Return [X, Y] of the center of cell containing provided text 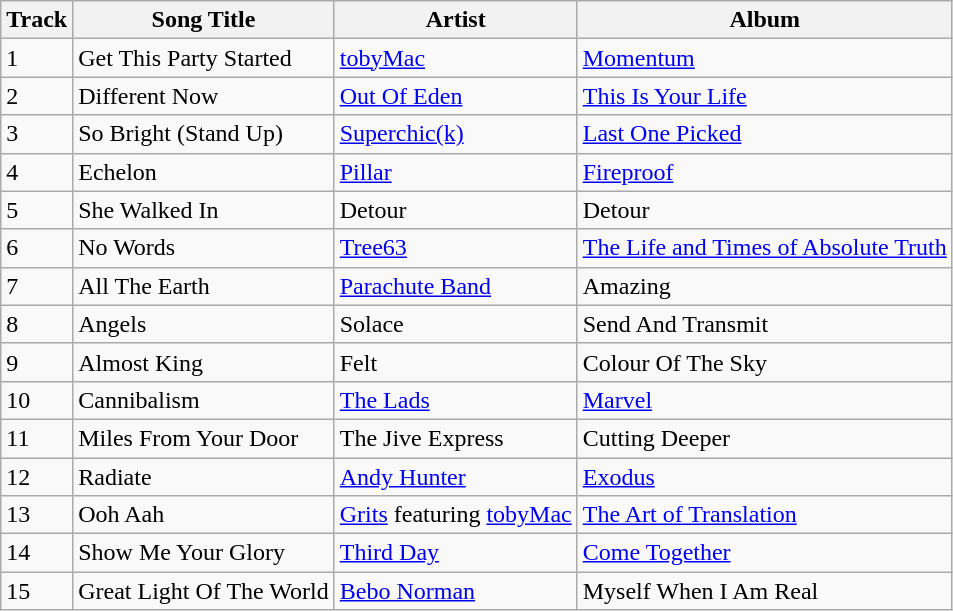
No Words [204, 248]
Solace [456, 324]
Great Light Of The World [204, 591]
10 [37, 400]
Grits featuring tobyMac [456, 515]
The Lads [456, 400]
Miles From Your Door [204, 438]
Echelon [204, 172]
Amazing [764, 286]
Colour Of The Sky [764, 362]
Myself When I Am Real [764, 591]
Different Now [204, 96]
12 [37, 477]
Felt [456, 362]
14 [37, 553]
So Bright (Stand Up) [204, 134]
This Is Your Life [764, 96]
8 [37, 324]
Third Day [456, 553]
She Walked In [204, 210]
The Life and Times of Absolute Truth [764, 248]
Ooh Aah [204, 515]
Momentum [764, 58]
Bebo Norman [456, 591]
The Art of Translation [764, 515]
15 [37, 591]
Artist [456, 20]
Pillar [456, 172]
Send And Transmit [764, 324]
Get This Party Started [204, 58]
Angels [204, 324]
11 [37, 438]
Radiate [204, 477]
Parachute Band [456, 286]
4 [37, 172]
Andy Hunter [456, 477]
1 [37, 58]
Album [764, 20]
Cannibalism [204, 400]
Marvel [764, 400]
Show Me Your Glory [204, 553]
13 [37, 515]
Song Title [204, 20]
Come Together [764, 553]
6 [37, 248]
Cutting Deeper [764, 438]
Superchic(k) [456, 134]
Fireproof [764, 172]
tobyMac [456, 58]
All The Earth [204, 286]
Tree63 [456, 248]
Last One Picked [764, 134]
Track [37, 20]
The Jive Express [456, 438]
Exodus [764, 477]
7 [37, 286]
9 [37, 362]
3 [37, 134]
Almost King [204, 362]
5 [37, 210]
2 [37, 96]
Out Of Eden [456, 96]
